Locate the cell with the specified text and output its (x, y) center coordinate. 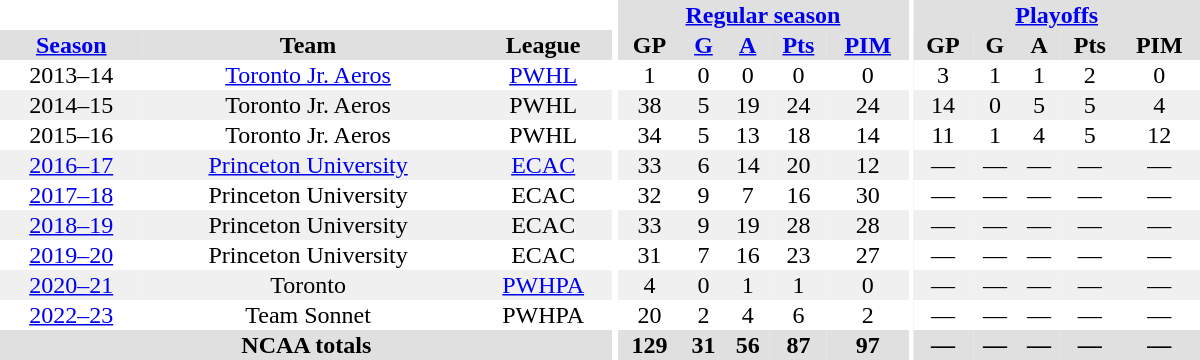
18 (798, 135)
56 (748, 345)
13 (748, 135)
129 (650, 345)
2018–19 (71, 225)
38 (650, 105)
2017–18 (71, 195)
Playoffs (1056, 15)
23 (798, 255)
Toronto (308, 285)
NCAA totals (306, 345)
Team (308, 45)
2013–14 (71, 75)
2019–20 (71, 255)
30 (868, 195)
Season (71, 45)
87 (798, 345)
27 (868, 255)
Team Sonnet (308, 315)
34 (650, 135)
97 (868, 345)
2015–16 (71, 135)
2016–17 (71, 165)
11 (942, 135)
32 (650, 195)
Regular season (764, 15)
2022–23 (71, 315)
3 (942, 75)
2020–21 (71, 285)
League (544, 45)
2014–15 (71, 105)
